Locate the cell with the specified text and output its [X, Y] center coordinate. 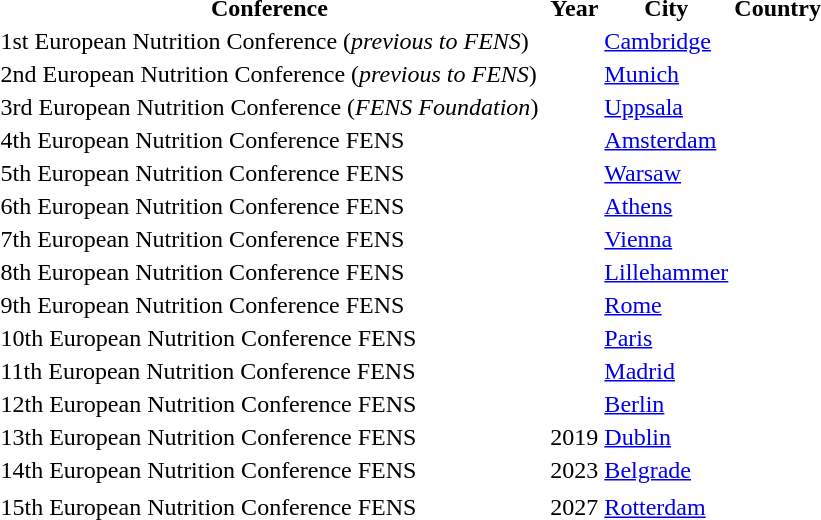
Rome [666, 305]
2023 [574, 470]
Munich [666, 74]
Madrid [666, 371]
Lillehammer [666, 272]
Warsaw [666, 173]
Amsterdam [666, 140]
Vienna [666, 239]
Uppsala [666, 107]
Cambridge [666, 41]
Paris [666, 338]
Athens [666, 206]
2019 [574, 437]
Berlin [666, 404]
Belgrade [666, 470]
Dublin [666, 437]
